Determine the [x, y] coordinate at the center of the cell enclosing the given text.  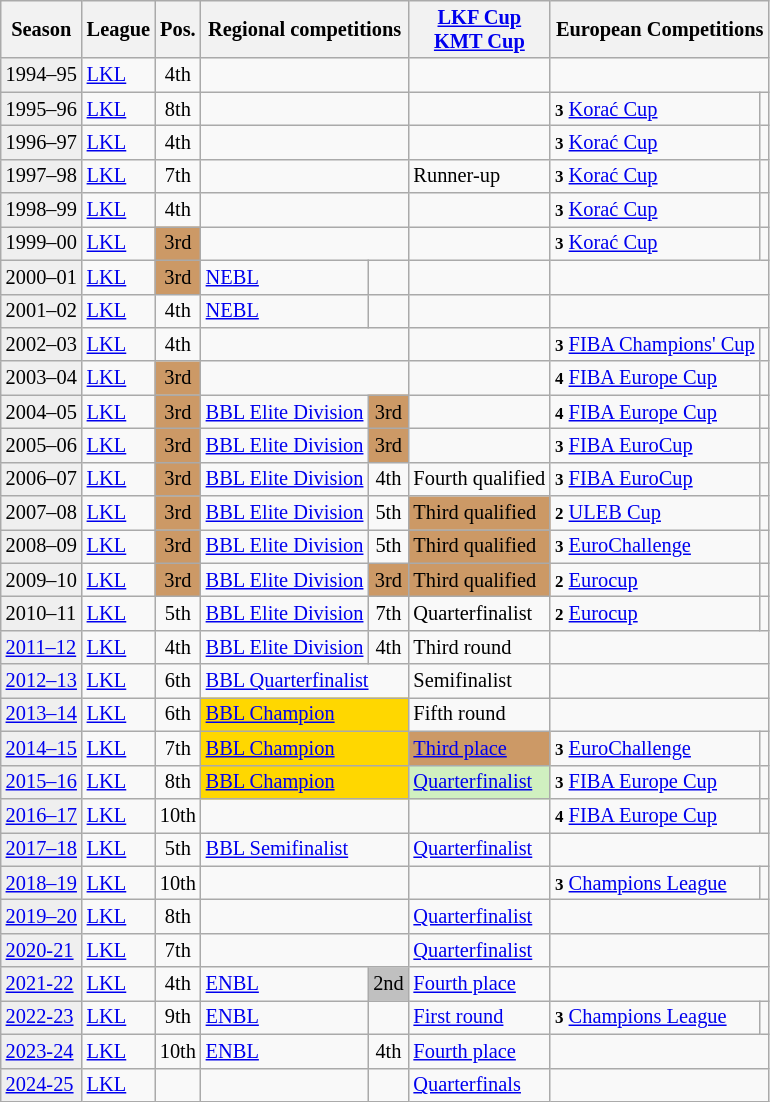
2005–06 [42, 445]
LKF CupKMT Cup [480, 29]
Season [42, 29]
1995–96 [42, 109]
Third round [480, 647]
2018–19 [42, 883]
Regional competitions [305, 29]
1999–00 [42, 243]
First round [480, 1017]
1994–95 [42, 75]
2011–12 [42, 647]
2021-22 [42, 984]
2010–11 [42, 613]
Semifinalist [480, 681]
2024-25 [42, 1085]
9th [178, 1017]
Quarterfinals [480, 1085]
1998–99 [42, 210]
2004–05 [42, 412]
2012–13 [42, 681]
2006–07 [42, 479]
2000–01 [42, 277]
2023-24 [42, 1051]
1996–97 [42, 142]
Pos. [178, 29]
2016–17 [42, 815]
2003–04 [42, 378]
Fourth qualified [480, 479]
Third place [480, 748]
2022-23 [42, 1017]
Runner-up [480, 176]
BBL Semifinalist [305, 849]
2002–03 [42, 344]
2nd [388, 984]
2013–14 [42, 714]
2001–02 [42, 311]
2015–16 [42, 782]
1997–98 [42, 176]
3 FIBA Europe Cup [654, 782]
Fifth round [480, 714]
2017–18 [42, 849]
2009–10 [42, 580]
2019–20 [42, 916]
3 FIBA Champions' Cup [654, 344]
League [118, 29]
BBL Quarterfinalist [305, 681]
2007–08 [42, 513]
European Competitions [660, 29]
2020-21 [42, 950]
2 ULEB Cup [654, 513]
2014–15 [42, 748]
2008–09 [42, 546]
